Output the [x, y] coordinate of the center of the cell containing the given text.  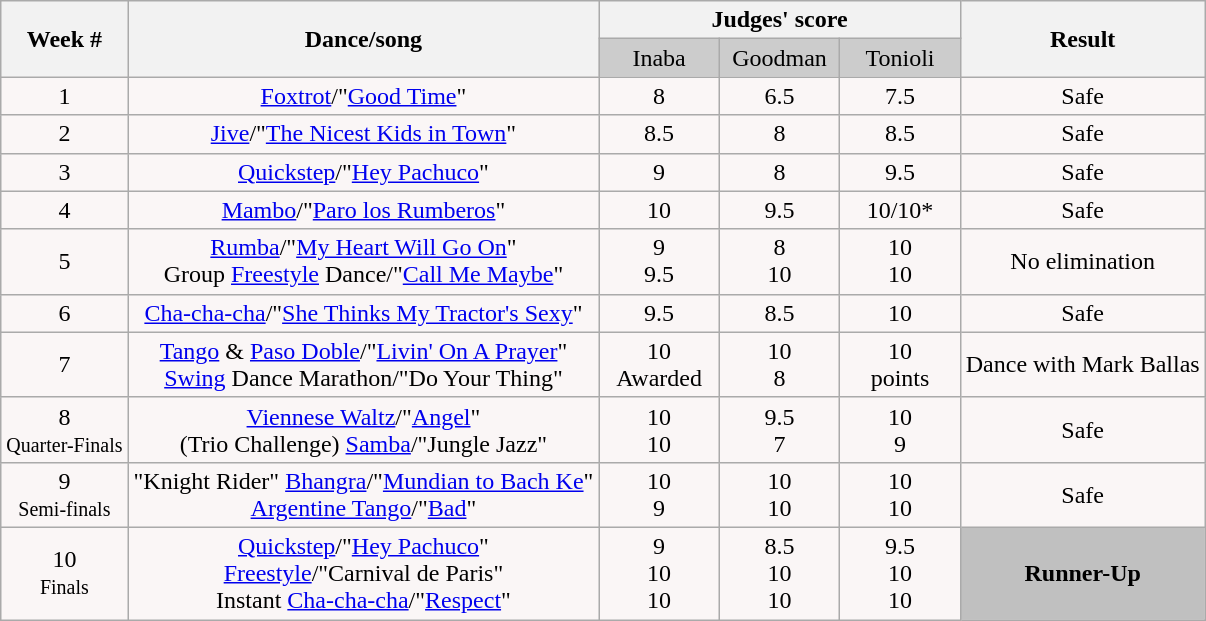
"Knight Rider" Bhangra/"Mundian to Bach Ke"Argentine Tango/"Bad" [364, 494]
Jive/"The Nicest Kids in Town" [364, 134]
5 [64, 262]
6.5 [779, 96]
Tonioli [900, 58]
Rumba/"My Heart Will Go On"Group Freestyle Dance/"Call Me Maybe" [364, 262]
Foxtrot/"Good Time" [364, 96]
Dance with Mark Ballas [1082, 364]
8.51010 [779, 573]
7.5 [900, 96]
Viennese Waltz/"Angel"(Trio Challenge) Samba/"Jungle Jazz" [364, 430]
108 [779, 364]
Cha-cha-cha/"She Thinks My Tractor's Sexy" [364, 313]
Dance/song [364, 39]
Goodman [779, 58]
8Quarter-Finals [64, 430]
9 [659, 172]
Result [1082, 39]
Week # [64, 39]
Quickstep/"Hey Pachuco"Freestyle/"Carnival de Paris"Instant Cha-cha-cha/"Respect" [364, 573]
Mambo/"Paro los Rumberos" [364, 210]
Runner-Up [1082, 573]
2 [64, 134]
10Finals [64, 573]
Judges' score [780, 20]
4 [64, 210]
10Awarded [659, 364]
1 [64, 96]
Tango & Paso Doble/"Livin' On A Prayer"Swing Dance Marathon/"Do Your Thing" [364, 364]
6 [64, 313]
10points [900, 364]
810 [779, 262]
9.51010 [900, 573]
9Semi-finals [64, 494]
7 [64, 364]
No elimination [1082, 262]
Quickstep/"Hey Pachuco" [364, 172]
99.5 [659, 262]
3 [64, 172]
10/10* [900, 210]
9.57 [779, 430]
Inaba [659, 58]
91010 [659, 573]
